Locate the cell with the specified text and output its [x, y] center coordinate. 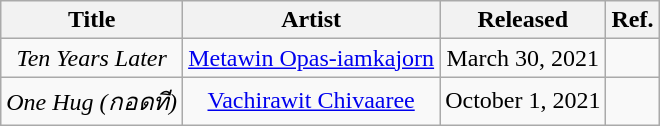
Released [523, 20]
One Hug (กอดที) [92, 102]
Metawin Opas-iamkajorn [312, 58]
October 1, 2021 [523, 102]
Ten Years Later [92, 58]
Ref. [632, 20]
Title [92, 20]
Artist [312, 20]
Vachirawit Chivaaree [312, 102]
March 30, 2021 [523, 58]
